Determine the [x, y] coordinate at the center of the cell enclosing the given text.  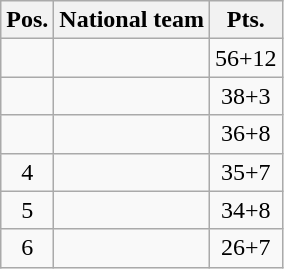
Pos. [28, 20]
5 [28, 210]
38+3 [246, 96]
Pts. [246, 20]
6 [28, 248]
35+7 [246, 172]
4 [28, 172]
34+8 [246, 210]
56+12 [246, 58]
National team [132, 20]
26+7 [246, 248]
36+8 [246, 134]
